Output the [X, Y] coordinate of the center of the cell containing the given text.  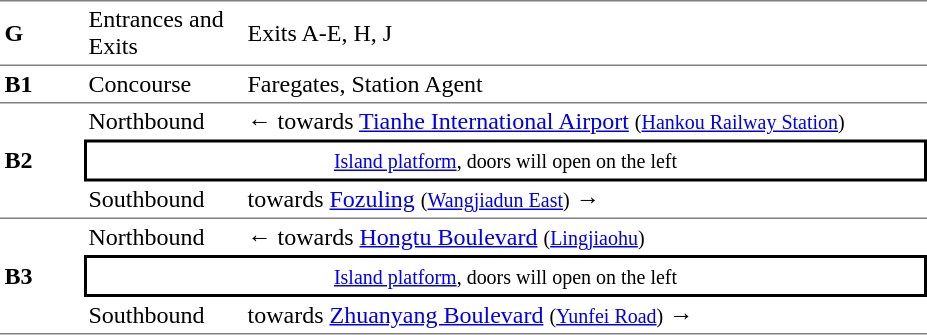
B3 [42, 277]
G [42, 33]
Entrances and Exits [164, 33]
Faregates, Station Agent [585, 85]
B2 [42, 162]
← towards Hongtu Boulevard (Lingjiaohu) [585, 237]
towards Zhuanyang Boulevard (Yunfei Road) → [585, 316]
← towards Tianhe International Airport (Hankou Railway Station) [585, 122]
towards Fozuling (Wangjiadun East) → [585, 201]
B1 [42, 85]
Concourse [164, 85]
Exits A-E, H, J [585, 33]
